Identify which cell holds the provided text, then report its (X, Y) central coordinate. 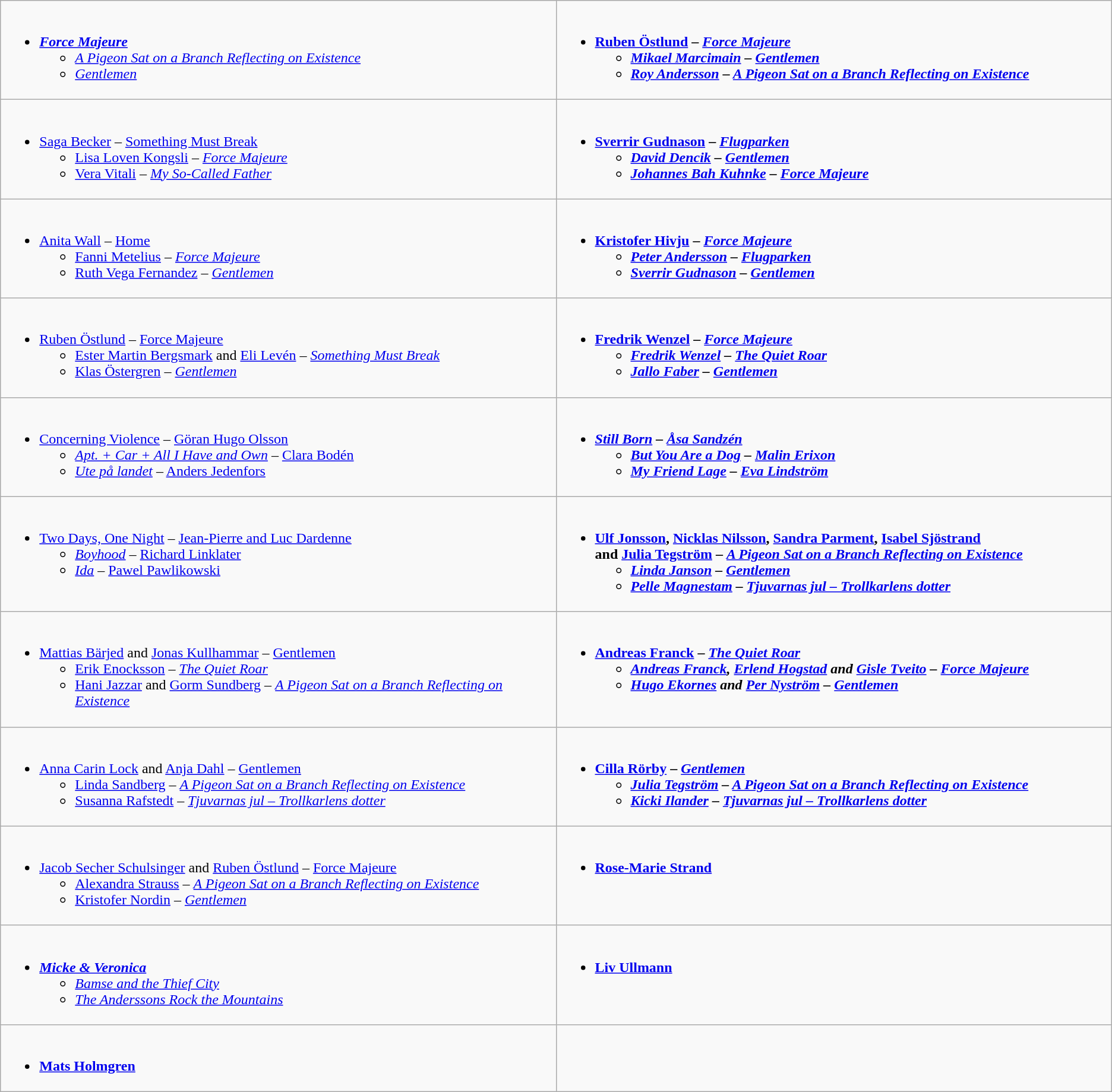
Ruben Östlund – Force MajeureEster Martin Bergsmark and Eli Levén – Something Must BreakKlas Östergren – Gentlemen (278, 348)
Saga Becker – Something Must BreakLisa Loven Kongsli – Force MajeureVera Vitali – My So-Called Father (278, 150)
Mats Holmgren (278, 1058)
Rose-Marie Strand (834, 875)
Force MajeureA Pigeon Sat on a Branch Reflecting on ExistenceGentlemen (278, 50)
Two Days, One Night – Jean-Pierre and Luc DardenneBoyhood – Richard LinklaterIda – Pawel Pawlikowski (278, 554)
Cilla Rörby – GentlemenJulia Tegström – A Pigeon Sat on a Branch Reflecting on ExistenceKicki Ilander – Tjuvarnas jul – Trollkarlens dotter (834, 777)
Fredrik Wenzel – Force MajeureFredrik Wenzel – The Quiet RoarJallo Faber – Gentlemen (834, 348)
Sverrir Gudnason – FlugparkenDavid Dencik – GentlemenJohannes Bah Kuhnke – Force Majeure (834, 150)
Micke & VeronicaBamse and the Thief CityThe Anderssons Rock the Mountains (278, 975)
Still Born – Åsa SandzénBut You Are a Dog – Malin ErixonMy Friend Lage – Eva Lindström (834, 447)
Anita Wall – HomeFanni Metelius – Force MajeureRuth Vega Fernandez – Gentlemen (278, 248)
Liv Ullmann (834, 975)
Andreas Franck – The Quiet RoarAndreas Franck, Erlend Hogstad and Gisle Tveito – Force MajeureHugo Ekornes and Per Nyström – Gentlemen (834, 669)
Concerning Violence – Göran Hugo OlssonApt. + Car + All I Have and Own – Clara BodénUte på landet – Anders Jedenfors (278, 447)
Kristofer Hivju – Force MajeurePeter Andersson – FlugparkenSverrir Gudnason – Gentlemen (834, 248)
Ruben Östlund – Force MajeureMikael Marcimain – GentlemenRoy Andersson – A Pigeon Sat on a Branch Reflecting on Existence (834, 50)
